Provide the (x, y) coordinate of the cell's center where the given text is located.  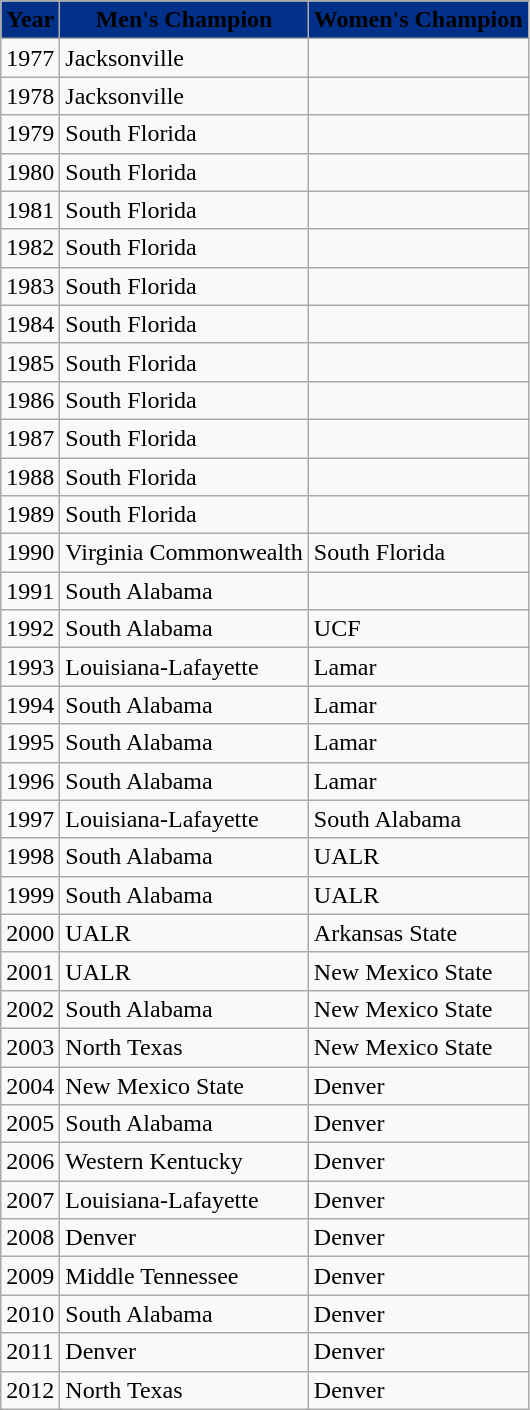
2007 (30, 1200)
1986 (30, 400)
1997 (30, 819)
1981 (30, 210)
1988 (30, 477)
Western Kentucky (184, 1162)
2001 (30, 971)
1999 (30, 895)
1995 (30, 743)
2003 (30, 1047)
2005 (30, 1124)
2010 (30, 1314)
1994 (30, 705)
2009 (30, 1276)
Women's Champion (418, 20)
2002 (30, 1009)
Year (30, 20)
1991 (30, 591)
2008 (30, 1238)
1998 (30, 857)
1987 (30, 438)
Men's Champion (184, 20)
UCF (418, 629)
1982 (30, 248)
2011 (30, 1352)
1985 (30, 362)
1978 (30, 96)
2000 (30, 933)
2006 (30, 1162)
Middle Tennessee (184, 1276)
1980 (30, 172)
1983 (30, 286)
1989 (30, 515)
Virginia Commonwealth (184, 553)
1992 (30, 629)
1996 (30, 781)
Arkansas State (418, 933)
1990 (30, 553)
1979 (30, 134)
1984 (30, 324)
2012 (30, 1390)
1993 (30, 667)
2004 (30, 1085)
1977 (30, 58)
